Search for the cell housing the specified text and yield its (x, y) center coordinate. 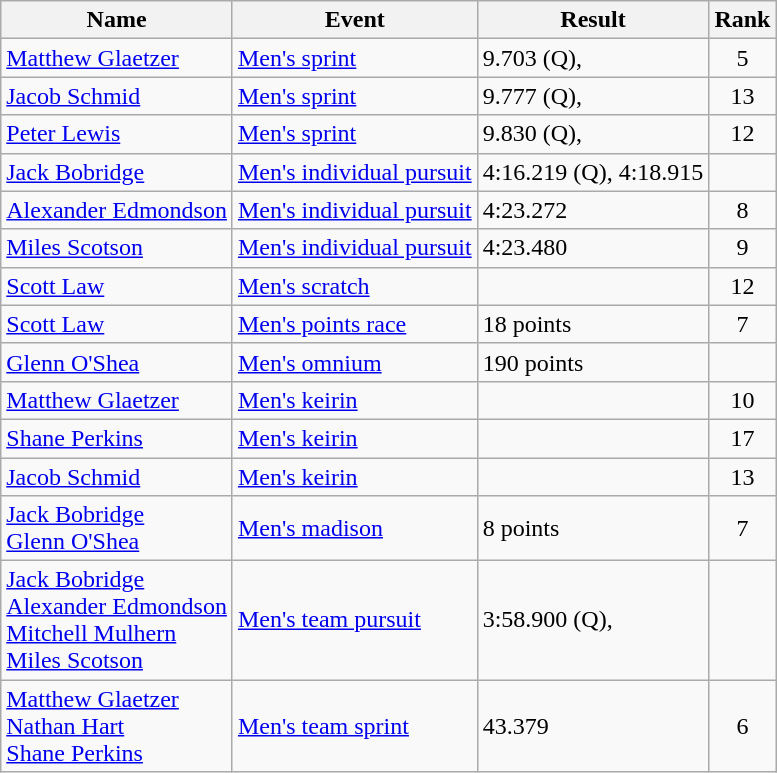
4:23.480 (593, 248)
190 points (593, 362)
Peter Lewis (117, 134)
9.703 (Q), (593, 58)
Men's team sprint (354, 726)
Jack BobridgeGlenn O'Shea (117, 528)
Name (117, 20)
4:23.272 (593, 210)
Jack BobridgeAlexander EdmondsonMitchell MulhernMiles Scotson (117, 620)
Result (593, 20)
5 (742, 58)
Matthew GlaetzerNathan HartShane Perkins (117, 726)
9 (742, 248)
6 (742, 726)
Miles Scotson (117, 248)
8 (742, 210)
Jack Bobridge (117, 172)
9.830 (Q), (593, 134)
43.379 (593, 726)
Men's team pursuit (354, 620)
Glenn O'Shea (117, 362)
3:58.900 (Q), (593, 620)
17 (742, 438)
10 (742, 400)
Event (354, 20)
Shane Perkins (117, 438)
Alexander Edmondson (117, 210)
9.777 (Q), (593, 96)
Men's scratch (354, 286)
4:16.219 (Q), 4:18.915 (593, 172)
Rank (742, 20)
Men's omnium (354, 362)
18 points (593, 324)
Men's points race (354, 324)
Men's madison (354, 528)
8 points (593, 528)
